For the text-containing cell, return its midpoint in [X, Y] coordinate format. 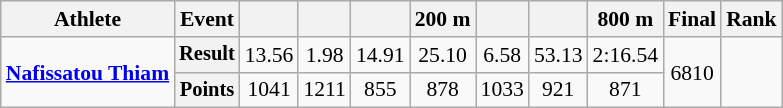
Result [207, 55]
1.98 [324, 55]
14.91 [380, 55]
Athlete [88, 19]
53.13 [558, 55]
6.58 [502, 55]
878 [443, 90]
855 [380, 90]
Nafissatou Thiam [88, 72]
1041 [270, 90]
800 m [626, 19]
13.56 [270, 55]
1211 [324, 90]
2:16.54 [626, 55]
25.10 [443, 55]
921 [558, 90]
Final [692, 19]
Event [207, 19]
1033 [502, 90]
200 m [443, 19]
6810 [692, 72]
Rank [752, 19]
Points [207, 90]
871 [626, 90]
